Pinpoint the cell where the given text exists, returning its (X, Y) midpoint coordinate. 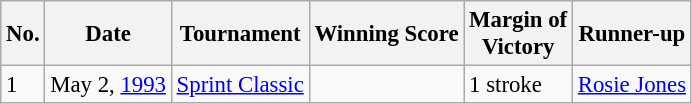
Tournament (240, 34)
Date (108, 34)
Sprint Classic (240, 85)
Winning Score (386, 34)
1 (23, 85)
No. (23, 34)
May 2, 1993 (108, 85)
1 stroke (518, 85)
Margin ofVictory (518, 34)
Runner-up (632, 34)
Rosie Jones (632, 85)
